Output the (X, Y) coordinate of the center of the cell containing the given text.  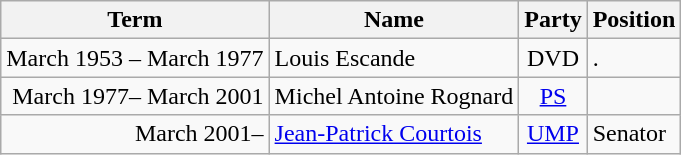
Party (553, 20)
Name (394, 20)
Position (634, 20)
Michel Antoine Rognard (394, 96)
Louis Escande (394, 58)
Jean-Patrick Courtois (394, 134)
DVD (553, 58)
March 2001– (135, 134)
March 1977– March 2001 (135, 96)
Term (135, 20)
. (634, 58)
March 1953 – March 1977 (135, 58)
PS (553, 96)
UMP (553, 134)
Senator (634, 134)
